Return the [x, y] coordinate for the center point of the cell that contains the specified text.  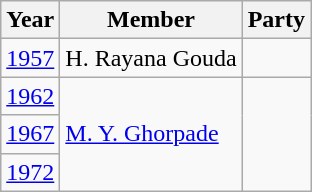
H. Rayana Gouda [151, 58]
Year [30, 20]
Party [276, 20]
1962 [30, 96]
1957 [30, 58]
1972 [30, 172]
1967 [30, 134]
Member [151, 20]
M. Y. Ghorpade [151, 134]
